For the text-containing cell, return its midpoint in [x, y] coordinate format. 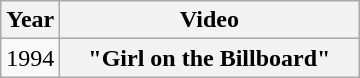
Year [30, 20]
Video [210, 20]
"Girl on the Billboard" [210, 58]
1994 [30, 58]
